Identify which cell holds the provided text, then report its (X, Y) central coordinate. 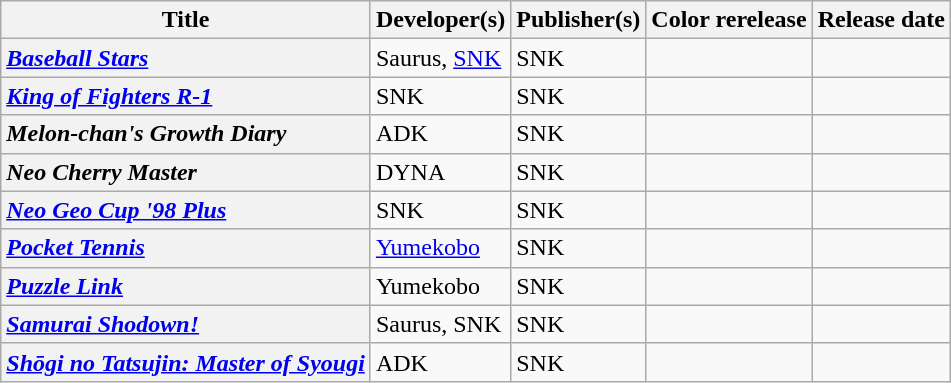
Release date (881, 20)
Publisher(s) (578, 20)
Puzzle Link (186, 286)
Neo Cherry Master (186, 172)
Developer(s) (440, 20)
Melon-chan's Growth Diary (186, 134)
Color rerelease (729, 20)
Pocket Tennis (186, 248)
Neo Geo Cup '98 Plus (186, 210)
Samurai Shodown! (186, 324)
Baseball Stars (186, 58)
Title (186, 20)
Shōgi no Tatsujin: Master of Syougi (186, 362)
King of Fighters R-1 (186, 96)
DYNA (440, 172)
